Extract the (X, Y) coordinate from the center of the cell holding the provided text.  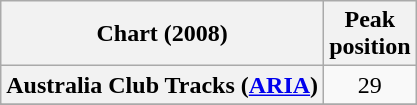
Chart (2008) (162, 34)
Australia Club Tracks (ARIA) (162, 85)
29 (370, 85)
Peakposition (370, 34)
